Detect which cell encompasses the target text, then output its [x, y] center coordinate. 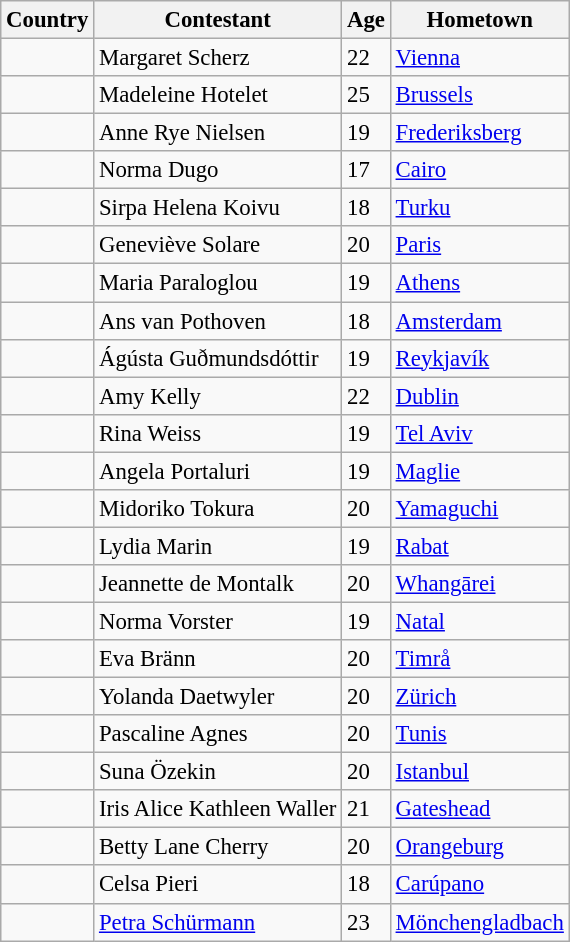
Geneviève Solare [218, 245]
Anne Rye Nielsen [218, 133]
Sirpa Helena Koivu [218, 208]
23 [366, 922]
21 [366, 809]
Jeannette de Montalk [218, 584]
Madeleine Hotelet [218, 95]
Carúpano [480, 885]
Ágústa Guðmundsdóttir [218, 358]
Orangeburg [480, 847]
Brussels [480, 95]
Frederiksberg [480, 133]
Gateshead [480, 809]
Cairo [480, 170]
Iris Alice Kathleen Waller [218, 809]
Mönchengladbach [480, 922]
25 [366, 95]
Paris [480, 245]
Istanbul [480, 772]
Angela Portaluri [218, 471]
Rabat [480, 546]
Betty Lane Cherry [218, 847]
Tel Aviv [480, 433]
Athens [480, 283]
Yamaguchi [480, 509]
Tunis [480, 734]
Vienna [480, 58]
Timrå [480, 659]
Margaret Scherz [218, 58]
Ans van Pothoven [218, 321]
Country [48, 20]
Eva Bränn [218, 659]
Age [366, 20]
Contestant [218, 20]
Petra Schürmann [218, 922]
17 [366, 170]
Amsterdam [480, 321]
Norma Vorster [218, 621]
Norma Dugo [218, 170]
Midoriko Tokura [218, 509]
Yolanda Daetwyler [218, 697]
Hometown [480, 20]
Turku [480, 208]
Lydia Marin [218, 546]
Amy Kelly [218, 396]
Maria Paraloglou [218, 283]
Rina Weiss [218, 433]
Pascaline Agnes [218, 734]
Maglie [480, 471]
Dublin [480, 396]
Reykjavík [480, 358]
Whangārei [480, 584]
Celsa Pieri [218, 885]
Natal [480, 621]
Zürich [480, 697]
Suna Özekin [218, 772]
